Identify which cell holds the provided text, then report its [X, Y] central coordinate. 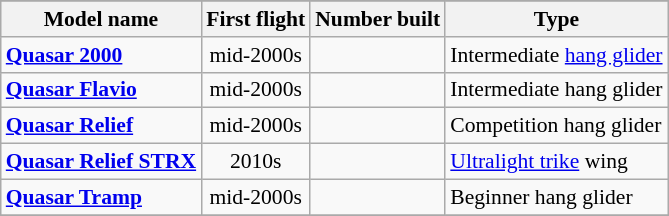
Quasar Relief STRX [101, 162]
Type [556, 19]
Quasar Flavio [101, 90]
Model name [101, 19]
Quasar Tramp [101, 197]
Quasar Relief [101, 126]
Number built [378, 19]
2010s [256, 162]
First flight [256, 19]
Quasar 2000 [101, 55]
Beginner hang glider [556, 197]
Ultralight trike wing [556, 162]
Competition hang glider [556, 126]
